Capture the cell that displays the provided text and extract its [X, Y] central coordinate. 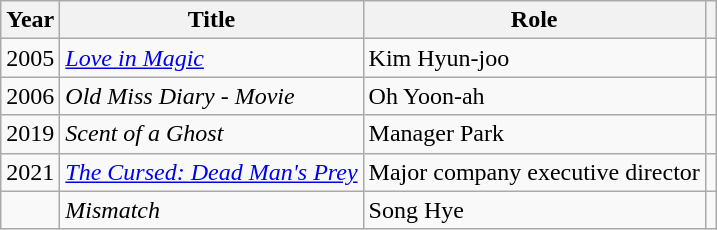
Scent of a Ghost [212, 134]
The Cursed: Dead Man's Prey [212, 172]
Major company executive director [534, 172]
Song Hye [534, 210]
2021 [30, 172]
Role [534, 20]
Mismatch [212, 210]
2006 [30, 96]
Love in Magic [212, 58]
2019 [30, 134]
Title [212, 20]
2005 [30, 58]
Kim Hyun-joo [534, 58]
Year [30, 20]
Old Miss Diary - Movie [212, 96]
Manager Park [534, 134]
Oh Yoon-ah [534, 96]
